Detect which cell encompasses the target text, then output its (X, Y) center coordinate. 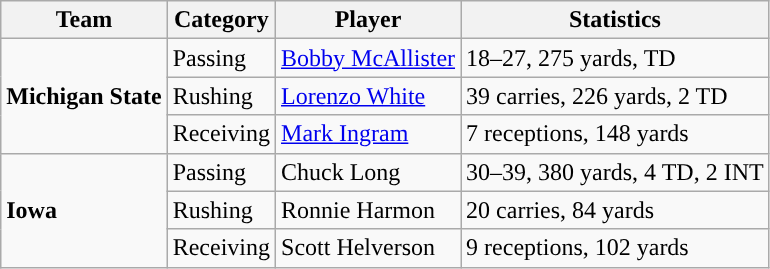
30–39, 380 yards, 4 TD, 2 INT (616, 172)
Player (368, 20)
Category (221, 20)
20 carries, 84 yards (616, 210)
Mark Ingram (368, 134)
39 carries, 226 yards, 2 TD (616, 96)
Lorenzo White (368, 96)
7 receptions, 148 yards (616, 134)
Ronnie Harmon (368, 210)
Team (84, 20)
Bobby McAllister (368, 58)
Iowa (84, 210)
9 receptions, 102 yards (616, 248)
Statistics (616, 20)
Scott Helverson (368, 248)
18–27, 275 yards, TD (616, 58)
Chuck Long (368, 172)
Michigan State (84, 96)
